Determine the [x, y] coordinate at the center of the cell enclosing the given text.  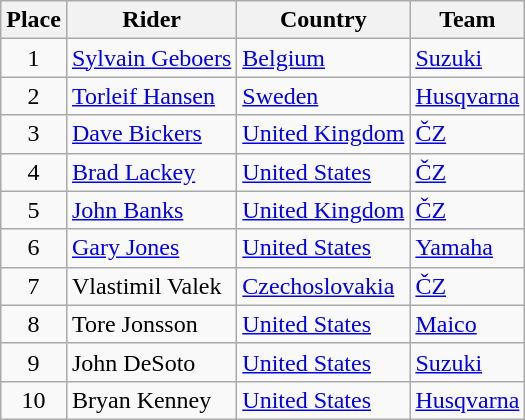
Tore Jonsson [151, 324]
9 [34, 362]
8 [34, 324]
Belgium [324, 58]
Place [34, 20]
Gary Jones [151, 248]
Brad Lackey [151, 172]
John Banks [151, 210]
Rider [151, 20]
7 [34, 286]
6 [34, 248]
1 [34, 58]
10 [34, 400]
Dave Bickers [151, 134]
3 [34, 134]
John DeSoto [151, 362]
Yamaha [468, 248]
4 [34, 172]
Maico [468, 324]
Vlastimil Valek [151, 286]
Torleif Hansen [151, 96]
Team [468, 20]
Country [324, 20]
Sylvain Geboers [151, 58]
Bryan Kenney [151, 400]
Sweden [324, 96]
5 [34, 210]
2 [34, 96]
Czechoslovakia [324, 286]
